Find where the given text appears and provide that cell's center as (X, Y) coordinate. 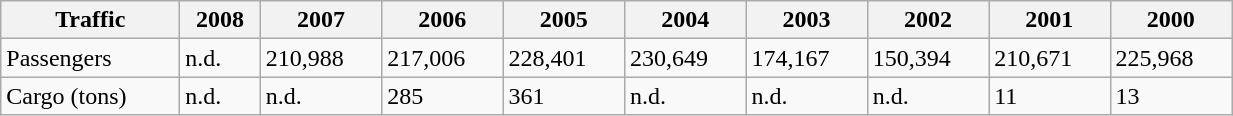
Traffic (90, 20)
361 (564, 96)
2002 (928, 20)
Passengers (90, 58)
13 (1171, 96)
2000 (1171, 20)
2007 (320, 20)
2005 (564, 20)
2001 (1050, 20)
2006 (442, 20)
2008 (220, 20)
225,968 (1171, 58)
210,988 (320, 58)
150,394 (928, 58)
210,671 (1050, 58)
230,649 (684, 58)
11 (1050, 96)
228,401 (564, 58)
2003 (806, 20)
217,006 (442, 58)
174,167 (806, 58)
Cargo (tons) (90, 96)
285 (442, 96)
2004 (684, 20)
